Locate the cell with the specified text and output its [X, Y] center coordinate. 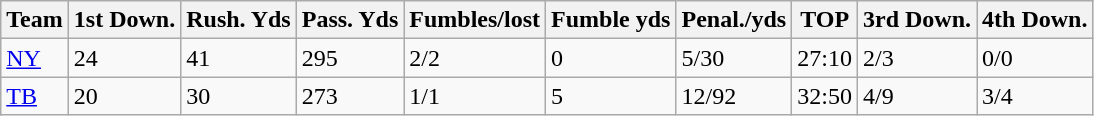
2/3 [916, 58]
0/0 [1035, 58]
Fumbles/lost [475, 20]
NY [35, 58]
295 [350, 58]
24 [124, 58]
1/1 [475, 96]
3/4 [1035, 96]
2/2 [475, 58]
30 [239, 96]
3rd Down. [916, 20]
1st Down. [124, 20]
TB [35, 96]
Team [35, 20]
41 [239, 58]
27:10 [825, 58]
Penal./yds [734, 20]
32:50 [825, 96]
5/30 [734, 58]
12/92 [734, 96]
TOP [825, 20]
Rush. Yds [239, 20]
5 [611, 96]
4/9 [916, 96]
273 [350, 96]
0 [611, 58]
Fumble yds [611, 20]
Pass. Yds [350, 20]
20 [124, 96]
4th Down. [1035, 20]
